For the text-containing cell, return its midpoint in (x, y) coordinate format. 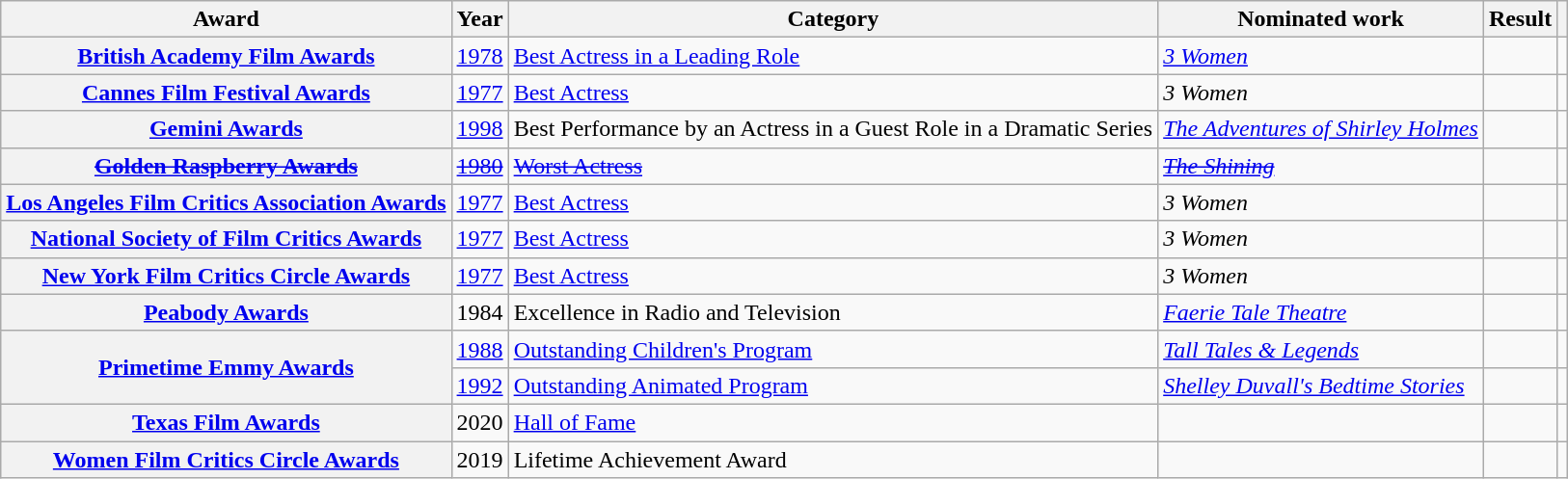
1978 (480, 56)
Faerie Tale Theatre (1321, 312)
1988 (480, 349)
Excellence in Radio and Television (833, 312)
Result (1520, 19)
Los Angeles Film Critics Association Awards (226, 202)
1980 (480, 166)
Women Film Critics Circle Awards (226, 460)
Best Performance by an Actress in a Guest Role in a Dramatic Series (833, 129)
British Academy Film Awards (226, 56)
New York Film Critics Circle Awards (226, 276)
Worst Actress (833, 166)
Award (226, 19)
1998 (480, 129)
Year (480, 19)
Nominated work (1321, 19)
Primetime Emmy Awards (226, 367)
2019 (480, 460)
Golden Raspberry Awards (226, 166)
1984 (480, 312)
The Shining (1321, 166)
Gemini Awards (226, 129)
Tall Tales & Legends (1321, 349)
National Society of Film Critics Awards (226, 239)
Best Actress in a Leading Role (833, 56)
Peabody Awards (226, 312)
Outstanding Animated Program (833, 386)
2020 (480, 422)
Outstanding Children's Program (833, 349)
1992 (480, 386)
Category (833, 19)
Texas Film Awards (226, 422)
Hall of Fame (833, 422)
Shelley Duvall's Bedtime Stories (1321, 386)
Cannes Film Festival Awards (226, 93)
Lifetime Achievement Award (833, 460)
The Adventures of Shirley Holmes (1321, 129)
